Provide the [X, Y] coordinate of the cell's center where the given text is located.  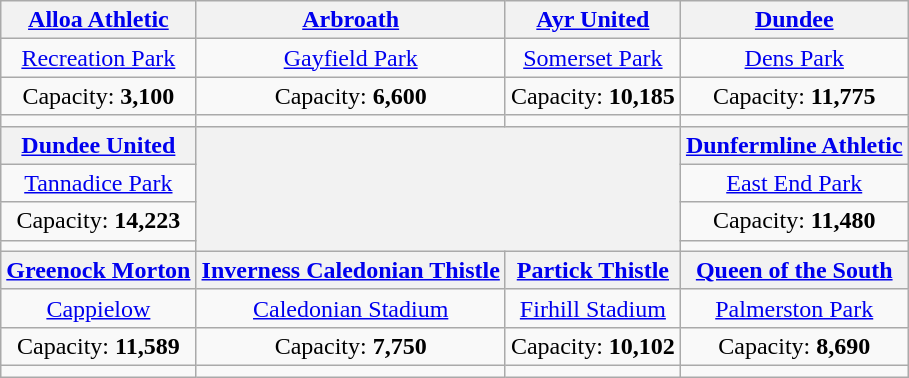
Capacity: 8,690 [794, 346]
Capacity: 11,589 [98, 346]
Cappielow [98, 308]
Dunfermline Athletic [794, 145]
Partick Thistle [592, 270]
Queen of the South [794, 270]
Recreation Park [98, 58]
Capacity: 10,185 [592, 96]
Arbroath [350, 20]
Capacity: 14,223 [98, 221]
Capacity: 6,600 [350, 96]
East End Park [794, 183]
Dundee [794, 20]
Dundee United [98, 145]
Firhill Stadium [592, 308]
Somerset Park [592, 58]
Capacity: 7,750 [350, 346]
Inverness Caledonian Thistle [350, 270]
Gayfield Park [350, 58]
Capacity: 11,480 [794, 221]
Capacity: 11,775 [794, 96]
Capacity: 10,102 [592, 346]
Greenock Morton [98, 270]
Caledonian Stadium [350, 308]
Dens Park [794, 58]
Alloa Athletic [98, 20]
Palmerston Park [794, 308]
Capacity: 3,100 [98, 96]
Ayr United [592, 20]
Tannadice Park [98, 183]
